Pinpoint the cell where the given text exists, returning its [x, y] midpoint coordinate. 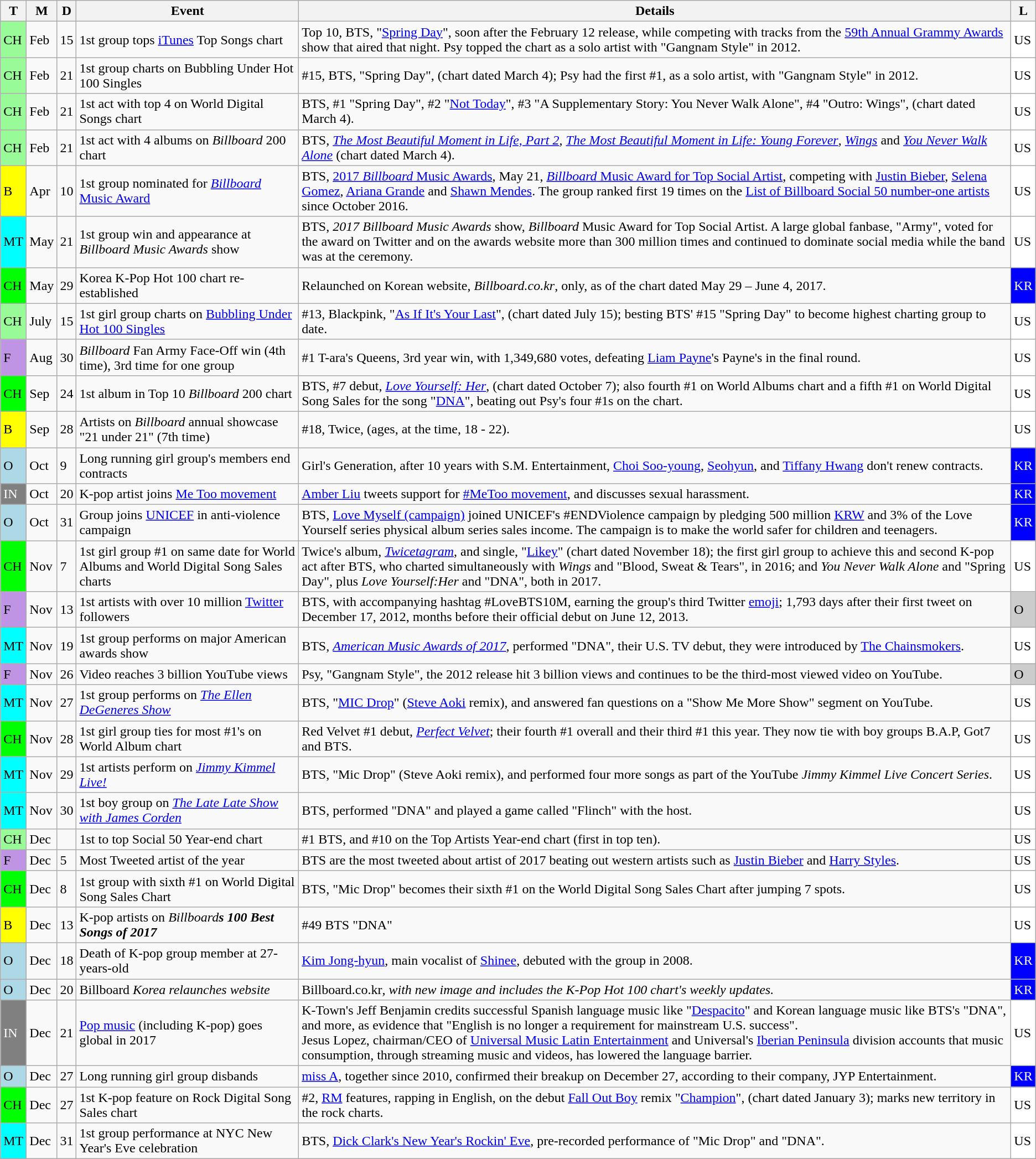
1st girl group charts on Bubbling Under Hot 100 Singles [188, 321]
Long running girl group's members end contracts [188, 465]
Amber Liu tweets support for #MeToo movement, and discusses sexual harassment. [655, 494]
#1 T-ara's Queens, 3rd year win, with 1,349,680 votes, defeating Liam Payne's Payne's in the final round. [655, 358]
miss A, together since 2010, confirmed their breakup on December 27, according to their company, JYP Entertainment. [655, 1077]
T [13, 11]
Girl's Generation, after 10 years with S.M. Entertainment, Choi Soo-young, Seohyun, and Tiffany Hwang don't renew contracts. [655, 465]
Billboard Fan Army Face-Off win (4th time), 3rd time for one group [188, 358]
M [42, 11]
8 [66, 889]
#49 BTS "DNA" [655, 924]
1st to top Social 50 Year-end chart [188, 839]
1st group win and appearance at Billboard Music Awards show [188, 242]
1st group with sixth #1 on World Digital Song Sales Chart [188, 889]
Red Velvet #1 debut, Perfect Velvet; their fourth #1 overall and their third #1 this year. They now tie with boy groups B.A.P, Got7 and BTS. [655, 738]
Billboard.co.kr, with new image and includes the K-Pop Hot 100 chart's weekly updates. [655, 989]
1st act with top 4 on World Digital Songs chart [188, 112]
Pop music (including K-pop) goes global in 2017 [188, 1033]
Psy, "Gangnam Style", the 2012 release hit 3 billion views and continues to be the third-most viewed video on YouTube. [655, 674]
Event [188, 11]
D [66, 11]
18 [66, 961]
19 [66, 645]
BTS, performed "DNA" and played a game called "Flinch" with the host. [655, 810]
1st girl group #1 on same date for World Albums and World Digital Song Sales charts [188, 566]
Relaunched on Korean website, Billboard.co.kr, only, as of the chart dated May 29 – June 4, 2017. [655, 286]
BTS, American Music Awards of 2017, performed "DNA", their U.S. TV debut, they were introduced by The Chainsmokers. [655, 645]
Artists on Billboard annual showcase "21 under 21" (7th time) [188, 430]
26 [66, 674]
Long running girl group disbands [188, 1077]
1st K-pop feature on Rock Digital Song Sales chart [188, 1105]
K-pop artists on Billboards 100 Best Songs of 2017 [188, 924]
K-pop artist joins Me Too movement [188, 494]
L [1023, 11]
1st group performs on The Ellen DeGeneres Show [188, 703]
#18, Twice, (ages, at the time, 18 - 22). [655, 430]
July [42, 321]
1st group performance at NYC New Year's Eve celebration [188, 1141]
1st act with 4 albums on Billboard 200 chart [188, 147]
24 [66, 393]
1st girl group ties for most #1's on World Album chart [188, 738]
Kim Jong-hyun, main vocalist of Shinee, debuted with the group in 2008. [655, 961]
#1 BTS, and #10 on the Top Artists Year-end chart (first in top ten). [655, 839]
Death of K-pop group member at 27-years-old [188, 961]
1st artists perform on Jimmy Kimmel Live! [188, 775]
Most Tweeted artist of the year [188, 860]
1st group charts on Bubbling Under Hot 100 Singles [188, 75]
#2, RM features, rapping in English, on the debut Fall Out Boy remix "Champion", (chart dated January 3); marks new territory in the rock charts. [655, 1105]
BTS are the most tweeted about artist of 2017 beating out western artists such as Justin Bieber and Harry Styles. [655, 860]
1st group performs on major American awards show [188, 645]
Billboard Korea relaunches website [188, 989]
Korea K-Pop Hot 100 chart re-established [188, 286]
Details [655, 11]
BTS, "Mic Drop" becomes their sixth #1 on the World Digital Song Sales Chart after jumping 7 spots. [655, 889]
1st album in Top 10 Billboard 200 chart [188, 393]
BTS, Dick Clark's New Year's Rockin' Eve, pre-recorded performance of "Mic Drop" and "DNA". [655, 1141]
#13, Blackpink, "As If It's Your Last", (chart dated July 15); besting BTS' #15 "Spring Day" to become highest charting group to date. [655, 321]
10 [66, 191]
1st group nominated for Billboard Music Award [188, 191]
Video reaches 3 billion YouTube views [188, 674]
#15, BTS, "Spring Day", (chart dated March 4); Psy had the first #1, as a solo artist, with "Gangnam Style" in 2012. [655, 75]
Group joins UNICEF in anti-violence campaign [188, 522]
BTS, "MIC Drop" (Steve Aoki remix), and answered fan questions on a "Show Me More Show" segment on YouTube. [655, 703]
BTS, #1 "Spring Day", #2 "Not Today", #3 "A Supplementary Story: You Never Walk Alone", #4 "Outro: Wings", (chart dated March 4). [655, 112]
1st boy group on The Late Late Show with James Corden [188, 810]
Aug [42, 358]
7 [66, 566]
1st artists with over 10 million Twitter followers [188, 610]
BTS, "Mic Drop" (Steve Aoki remix), and performed four more songs as part of the YouTube Jimmy Kimmel Live Concert Series. [655, 775]
Apr [42, 191]
1st group tops iTunes Top Songs chart [188, 40]
9 [66, 465]
5 [66, 860]
